Output the (x, y) coordinate of the center of the cell containing the given text.  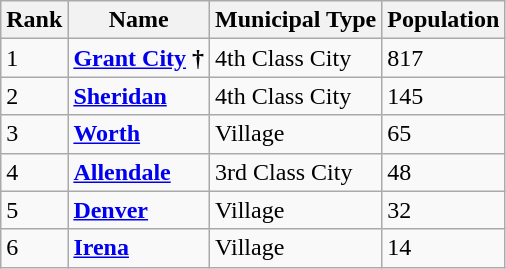
14 (444, 248)
Worth (139, 134)
Irena (139, 248)
145 (444, 96)
817 (444, 58)
Municipal Type (296, 20)
48 (444, 172)
Denver (139, 210)
3rd Class City (296, 172)
6 (34, 248)
3 (34, 134)
Sheridan (139, 96)
Rank (34, 20)
2 (34, 96)
65 (444, 134)
Grant City † (139, 58)
Population (444, 20)
1 (34, 58)
5 (34, 210)
32 (444, 210)
Allendale (139, 172)
4 (34, 172)
Name (139, 20)
